Scan for the cell matching the given text and deliver its (x, y) coordinate at center. 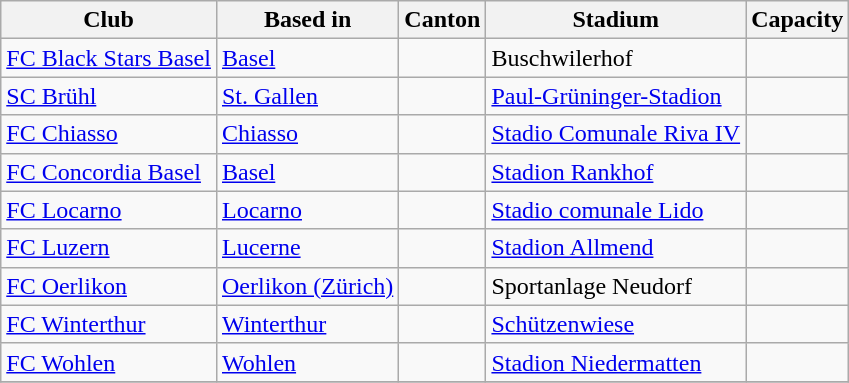
Stadio comunale Lido (616, 210)
FC Chiasso (109, 134)
Oerlikon (Zürich) (307, 286)
Based in (307, 20)
Lucerne (307, 248)
Schützenwiese (616, 324)
Paul-Grüninger-Stadion (616, 96)
FC Wohlen (109, 362)
Winterthur (307, 324)
Stadio Comunale Riva IV (616, 134)
FC Winterthur (109, 324)
Locarno (307, 210)
Stadion Niedermatten (616, 362)
Stadion Allmend (616, 248)
Capacity (798, 20)
Stadion Rankhof (616, 172)
FC Oerlikon (109, 286)
FC Black Stars Basel (109, 58)
Stadium (616, 20)
FC Concordia Basel (109, 172)
Chiasso (307, 134)
SC Brühl (109, 96)
Sportanlage Neudorf (616, 286)
FC Luzern (109, 248)
Buschwilerhof (616, 58)
St. Gallen (307, 96)
Canton (442, 20)
FC Locarno (109, 210)
Club (109, 20)
Wohlen (307, 362)
